Capture the cell that displays the provided text and extract its (x, y) central coordinate. 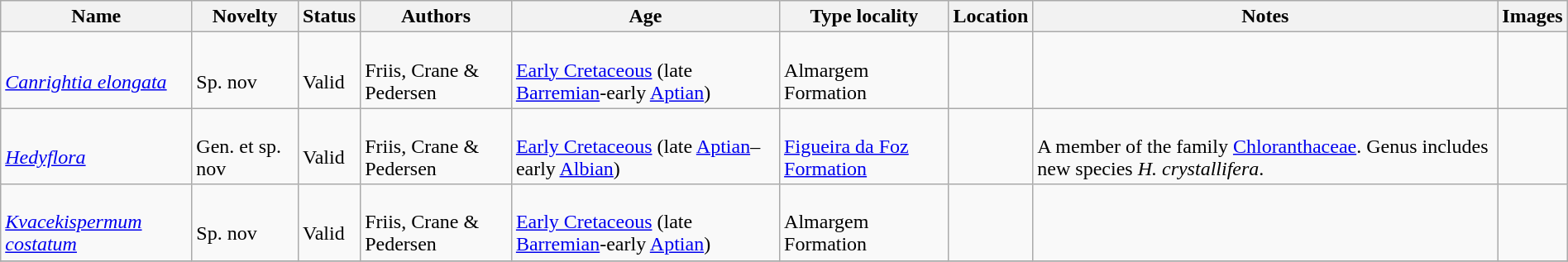
Figueira da Foz Formation (864, 146)
Kvacekispermum costatum (96, 222)
Name (96, 17)
Hedyflora (96, 146)
Novelty (245, 17)
Early Cretaceous (late Aptian–early Albian) (645, 146)
Authors (437, 17)
Images (1532, 17)
Status (329, 17)
Canrightia elongata (96, 70)
Age (645, 17)
A member of the family Chloranthaceae. Genus includes new species H. crystallifera. (1265, 146)
Location (991, 17)
Notes (1265, 17)
Gen. et sp. nov (245, 146)
Type locality (864, 17)
